Locate the cell with the specified text and output its [X, Y] center coordinate. 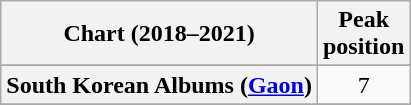
South Korean Albums (Gaon) [160, 85]
7 [363, 85]
Peakposition [363, 34]
Chart (2018–2021) [160, 34]
